Capture the cell that displays the provided text and extract its (X, Y) central coordinate. 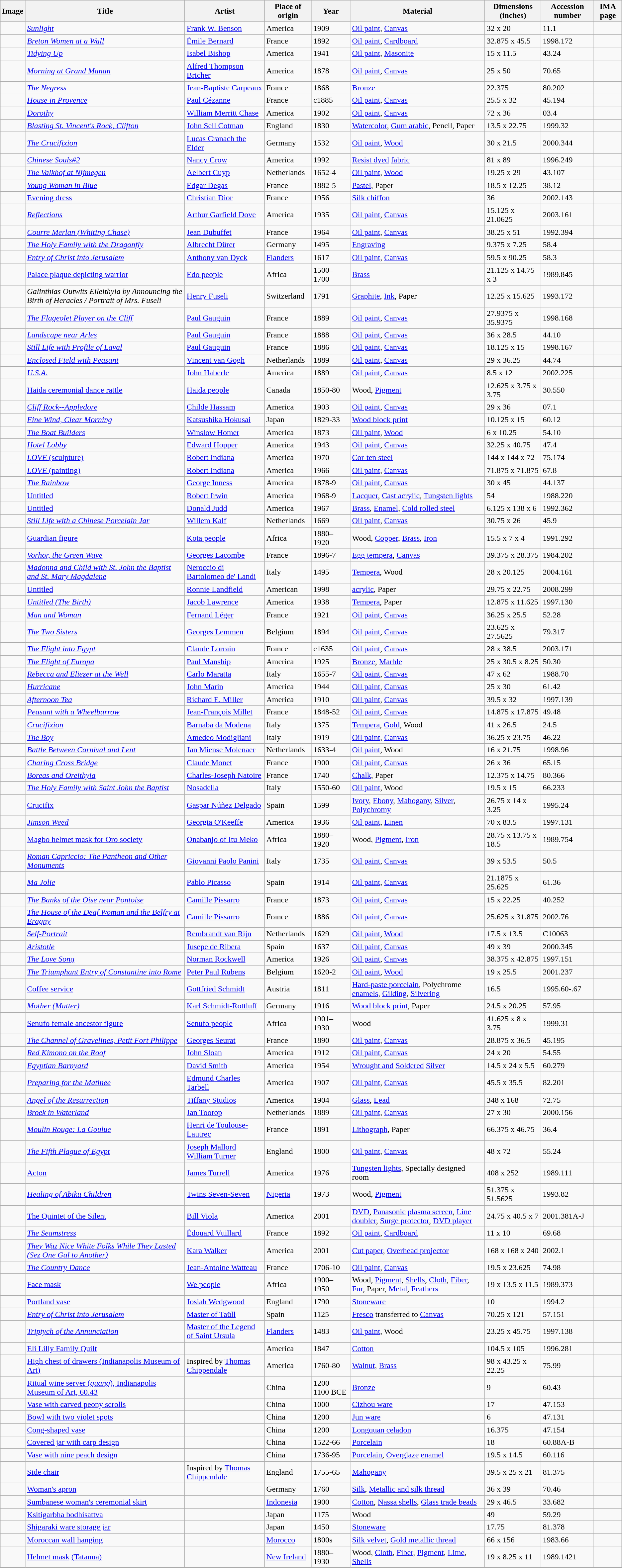
61.42 (568, 687)
Nigeria (288, 1194)
24.5 (568, 725)
1000 (331, 1404)
The House of the Deaf Woman and the Belfry at Eragny (105, 917)
Jan Miense Molenaer (225, 750)
1997.138 (568, 1331)
John Sloan (225, 1053)
12.25 x 15.625 (513, 296)
Material (417, 11)
1983.66 (568, 1540)
1890 (331, 1040)
30.75 x 26 (513, 521)
16 x 21.75 (513, 750)
19.5 x 23.625 (513, 1267)
18.125 x 15 (513, 347)
51.375 x 51.5625 (513, 1194)
50.30 (568, 661)
DVD, Panasonic plasma screen, Line doubler, Surge protector, DVD player (417, 1216)
Georges Lemmen (225, 632)
Edgar Degas (225, 185)
William Merritt Chase (225, 113)
Moulin Rouge: La Goulue (105, 1129)
1989.1421 (568, 1557)
66 x 156 (513, 1540)
58.3 (568, 257)
Karl Schmidt-Rottluff (225, 1006)
1847 (331, 1348)
16.375 (513, 1430)
The Love Song (105, 959)
The Fifth Plague of Egypt (105, 1151)
Artist (225, 11)
Cotton (417, 1348)
29 x 46.5 (513, 1502)
Fresco transferred to Canvas (417, 1314)
23.25 x 45.75 (513, 1331)
15 x 11.5 (513, 53)
1976 (331, 1173)
1880–1930 (331, 1557)
Pastel, Paper (417, 185)
Nosadella (225, 788)
70.65 (568, 70)
2000.345 (568, 947)
1968-9 (331, 496)
Charing Cross Bridge (105, 763)
Lacquer, Cast acrylic, Tungsten lights (417, 496)
Still Life with Profile of Laval (105, 347)
Georges Seurat (225, 1040)
39 x 53.5 (513, 861)
66.375 x 46.75 (513, 1129)
Alfred Thompson Bricher (225, 70)
07.1 (568, 407)
15 x 22.25 (513, 900)
Place of origin (288, 11)
New Ireland (288, 1557)
Kota people (225, 538)
1941 (331, 53)
38.375 x 42.875 (513, 959)
They Waz Nice White Folks While They Lasted (Sez One Gal to Another) (105, 1250)
2002.1 (568, 1250)
1936 (331, 822)
Angel of the Resurrection (105, 1100)
6 x 10.25 (513, 432)
Donald Judd (225, 508)
17.75 (513, 1527)
1935 (331, 215)
36.25 x 25.5 (513, 614)
1989.754 (568, 839)
38.25 x 51 (513, 232)
1988.220 (568, 496)
36 x 39 (513, 1489)
Cliff Rock--Appledore (105, 407)
1800 (331, 1151)
13.5 x 22.75 (513, 126)
23.625 x 27.5625 (513, 632)
1450 (331, 1527)
54.55 (568, 1053)
Frank W. Benson (225, 28)
65.15 (568, 763)
30 x 21.5 (513, 143)
1740 (331, 775)
1996.281 (568, 1348)
72 x 36 (513, 113)
1938 (331, 602)
1200–1100 BCE (331, 1387)
The Boat Builders (105, 432)
1125 (331, 1314)
1891 (331, 1129)
Roman Capriccio: The Pantheon and Other Monuments (105, 861)
Oil paint, Masonite (417, 53)
28.875 x 36.5 (513, 1040)
Morocco (288, 1540)
Face mask (105, 1285)
38.12 (568, 185)
Tempera, Wood (417, 572)
30 x 45 (513, 483)
Moroccan wall hanging (105, 1540)
Watercolor, Gum arabic, Pencil, Paper (417, 126)
19.5 x 15 (513, 788)
Year (331, 11)
2004.161 (568, 572)
75.99 (568, 1366)
1966 (331, 470)
19 x 13.5 x 11.5 (513, 1285)
Blasting St. Vincent's Rock, Clifton (105, 126)
Crucifixion (105, 725)
Vorhor, the Green Wave (105, 555)
1992.362 (568, 508)
45.194 (568, 100)
Cong-shaped vase (105, 1430)
Isabel Bishop (225, 53)
29 x 36 (513, 407)
Georges Lacombe (225, 555)
Graphite, Ink, Paper (417, 296)
25.625 x 31.875 (513, 917)
36 x 28.5 (513, 335)
47.4 (568, 445)
32.25 x 40.75 (513, 445)
Woman's apron (105, 1489)
David Smith (225, 1065)
Vincent van Gogh (225, 360)
The Negress (105, 88)
Peasant with a Wheelbarrow (105, 712)
1760 (331, 1489)
39.5 x 25 x 21 (513, 1472)
46.22 (568, 737)
32.875 x 45.5 (513, 41)
Édouard Vuillard (225, 1233)
We people (225, 1285)
Katsushika Hokusai (225, 419)
1483 (331, 1331)
1944 (331, 687)
The Flageolet Player on the Cliff (105, 318)
Switzerland (288, 296)
71.875 x 71.875 (513, 470)
Jusepe de Ribera (225, 947)
72.75 (568, 1100)
Red Kimono on the Roof (105, 1053)
Hurricane (105, 687)
Still Life with a Chinese Porcelain Jar (105, 521)
1907 (331, 1083)
1999.31 (568, 1023)
47.154 (568, 1430)
Magbo helmet mask for Oro society (105, 839)
Tidying Up (105, 53)
Edward Hopper (225, 445)
70.25 x 121 (513, 1314)
1998.167 (568, 347)
1617 (331, 257)
47 x 62 (513, 674)
Georgia O'Keeffe (225, 822)
19 x 25.5 (513, 972)
Gottfried Schmidt (225, 989)
Mahogany (417, 1472)
Wood block print (417, 419)
Richard E. Miller (225, 699)
Breton Women at a Wall (105, 41)
Morning at Grand Manan (105, 70)
74.98 (568, 1267)
29.75 x 22.75 (513, 589)
Evening dress (105, 198)
Bowl with two violet spots (105, 1417)
19 x 8.25 x 11 (513, 1557)
LOVE (painting) (105, 470)
1900–1950 (331, 1285)
U.S.A. (105, 373)
Silk velvet, Gold metallic thread (417, 1540)
45.5 x 35.5 (513, 1083)
27.9375 x 35.9375 (513, 318)
Accession number (568, 11)
Giovanni Paolo Panini (225, 861)
1943 (331, 445)
2003.161 (568, 215)
39.5 x 32 (513, 699)
19.25 x 29 (513, 172)
Peter Paul Rubens (225, 972)
44.10 (568, 335)
Josiah Wedgwood (225, 1302)
14.875 x 17.875 (513, 712)
2001.381A-J (568, 1216)
24.75 x 40.5 x 7 (513, 1216)
1878 (331, 70)
1706-10 (331, 1267)
18.5 x 12.25 (513, 185)
Wood, Cloth, Fiber, Pigment, Lime, Shells (417, 1557)
1997.139 (568, 699)
50.5 (568, 861)
Norman Rockwell (225, 959)
Enclosed Field with Peasant (105, 360)
1989.373 (568, 1285)
Dimensions (inches) (513, 11)
33.682 (568, 1502)
Self-Portrait (105, 934)
Henry Fuseli (225, 296)
Claude Monet (225, 763)
40.252 (568, 900)
1894 (331, 632)
70.46 (568, 1489)
The Holy Family with Saint John the Baptist (105, 788)
Vase with nine peach design (105, 1455)
c1635 (331, 649)
1848-52 (331, 712)
Winslow Homer (225, 432)
Jimson Weed (105, 822)
1755-65 (331, 1472)
16.5 (513, 989)
Man and Woman (105, 614)
The Triumphant Entry of Constantine into Rome (105, 972)
Ksitigarbha bodhisattva (105, 1515)
30.550 (568, 390)
The Two Sisters (105, 632)
The Country Dance (105, 1267)
The Valkhof at Nijmegen (105, 172)
Egyptian Barnyard (105, 1065)
75.174 (568, 458)
1830 (331, 126)
Fernand Léger (225, 614)
Sunlight (105, 28)
28 x 38.5 (513, 649)
24 x 20 (513, 1053)
1637 (331, 947)
Haida ceremonial dance rattle (105, 390)
Image (13, 11)
1967 (331, 508)
Untitled (The Birth) (105, 602)
1901–1930 (331, 1023)
Brass, Enamel, Cold rolled steel (417, 508)
44.74 (568, 360)
Covered jar with carp design (105, 1442)
Chinese Souls#2 (105, 160)
1850-80 (331, 390)
12.375 x 14.75 (513, 775)
Hard-paste porcelain, Polychrome enamels, Gilding, Silvering (417, 989)
1175 (331, 1515)
Canada (288, 390)
32 x 20 (513, 28)
Title (105, 11)
Young Woman in Blue (105, 185)
03.4 (568, 113)
American (288, 589)
Onabanjo of Itu Meko (225, 839)
81 x 89 (513, 160)
Jean-François Millet (225, 712)
8.5 x 12 (513, 373)
1655-7 (331, 674)
1995.24 (568, 805)
Amedeo Modigliani (225, 737)
59.29 (568, 1515)
66.233 (568, 788)
Paul Manship (225, 661)
Longquan celadon (417, 1430)
1916 (331, 1006)
2002.76 (568, 917)
Childe Hassam (225, 407)
2000.344 (568, 143)
Lithograph, Paper (417, 1129)
22.375 (513, 88)
Resist dyed fabric (417, 160)
1973 (331, 1194)
1970 (331, 458)
1989.111 (568, 1173)
Crucifix (105, 805)
Reflections (105, 215)
25 x 30 (513, 687)
Egg tempera, Canvas (417, 555)
Helmet mask (Tatanua) (105, 1557)
Bronze, Marble (417, 661)
21.125 x 14.75 x 3 (513, 274)
The Channel of Gravelines, Petit Fort Philippe (105, 1040)
Portland vase (105, 1302)
1991.292 (568, 538)
1994.2 (568, 1302)
Robert Irwin (225, 496)
Triptych of the Annunciation (105, 1331)
Paul Cézanne (225, 100)
1882-5 (331, 185)
6.125 x 138 x 6 (513, 508)
1902 (331, 113)
Acton (105, 1173)
Émile Bernard (225, 41)
57.151 (568, 1314)
19.5 x 14.5 (513, 1455)
The Quintet of the Silent (105, 1216)
28 x 20.125 (513, 572)
Courre Merlan (Whiting Chase) (105, 232)
24.5 x 20.25 (513, 1006)
1998 (331, 589)
c1885 (331, 100)
Tungsten lights, Specially designed room (417, 1173)
John Marin (225, 687)
Cut paper, Overhead projector (417, 1250)
60.43 (568, 1387)
29 x 36.25 (513, 360)
1522-66 (331, 1442)
1996.249 (568, 160)
1909 (331, 28)
Vase with carved peony scrolls (105, 1404)
Christian Dior (225, 198)
The Rainbow (105, 483)
Chalk, Paper (417, 775)
44.137 (568, 483)
10.125 x 15 (513, 419)
Sumbanese woman's ceremonial skirt (105, 1502)
High chest of drawers (Indianapolis Museum of Art) (105, 1366)
1914 (331, 882)
1995.60-.67 (568, 989)
1984.202 (568, 555)
1993.82 (568, 1194)
1791 (331, 296)
1997.130 (568, 602)
1550-60 (331, 788)
60.279 (568, 1065)
Palace plaque depicting warrior (105, 274)
36.25 x 23.75 (513, 737)
11.1 (568, 28)
Charles-Joseph Natoire (225, 775)
1956 (331, 198)
49 (513, 1515)
60.12 (568, 419)
1878-9 (331, 483)
Walnut, Brass (417, 1366)
Bill Viola (225, 1216)
Tempera, Gold, Wood (417, 725)
18 (513, 1442)
Tempera, Paper (417, 602)
James Turrell (225, 1173)
George Inness (225, 483)
Afternoon Tea (105, 699)
Side chair (105, 1472)
6 (513, 1417)
The Banks of the Oise near Pontoise (105, 900)
12.875 x 11.625 (513, 602)
Hotel Lobby (105, 445)
15.5 x 7 x 4 (513, 538)
Shigaraki ware storage jar (105, 1527)
Silk, Metallic and silk thread (417, 1489)
LOVE (sculpture) (105, 458)
Master of Taüll (225, 1314)
12.625 x 3.75 x 3.75 (513, 390)
Glass, Lead (417, 1100)
Edo people (225, 274)
41.625 x 8 x 3.75 (513, 1023)
168 x 168 x 240 (513, 1250)
2001.237 (568, 972)
1999.32 (568, 126)
The Holy Family with the Dragonfly (105, 245)
59.5 x 90.25 (513, 257)
48 x 72 (513, 1151)
Preparing for the Matinee (105, 1083)
54.10 (568, 432)
Aelbert Cuyp (225, 172)
1964 (331, 232)
49 x 39 (513, 947)
1989.845 (568, 274)
Edmund Charles Tarbell (225, 1083)
Austria (288, 989)
Ronnie Landfield (225, 589)
Twins Seven-Seven (225, 1194)
2002.225 (568, 373)
14.5 x 24 x 5.5 (513, 1065)
60.88A-B (568, 1442)
Senufo female ancestor figure (105, 1023)
Rebecca and Eliezer at the Well (105, 674)
81.375 (568, 1472)
1910 (331, 699)
Gaspar Núñez Delgado (225, 805)
Ivory, Ebony, Mahogany, Silver, Polychromy (417, 805)
9 (513, 1387)
1954 (331, 1065)
Lucas Cranach the Elder (225, 143)
80.366 (568, 775)
Master of the Legend of Saint Ursula (225, 1331)
Cizhou ware (417, 1404)
1532 (331, 143)
15.125 x 21.0625 (513, 215)
1620-2 (331, 972)
36 (513, 198)
69.68 (568, 1233)
Porcelain (417, 1442)
41 x 26.5 (513, 725)
Jan Toorop (225, 1112)
60.116 (568, 1455)
Coffee service (105, 989)
1904 (331, 1100)
Aristotle (105, 947)
Cotton, Nassa shells, Glass trade beads (417, 1502)
61.36 (568, 882)
Wood, Pigment, Shells, Cloth, Fiber, Fur, Paper, Metal, Feathers (417, 1285)
1921 (331, 614)
Madonna and Child with St. John the Baptist and St. Mary Magdalene (105, 572)
Indonesia (288, 1502)
Tiffany Studios (225, 1100)
Galinthias Outwits Eileithyia by Announcing the Birth of Heracles / Portrait of Mrs. Fuseli (105, 296)
1800s (331, 1540)
Battle Between Carnival and Lent (105, 750)
Boreas and Oreithyia (105, 775)
The Boy (105, 737)
Engraving (417, 245)
Rembrandt van Rijn (225, 934)
1868 (331, 88)
2003.171 (568, 649)
43.24 (568, 53)
27 x 30 (513, 1112)
IMA page (608, 11)
1988.70 (568, 674)
25 x 30.5 x 8.25 (513, 661)
The Seamstress (105, 1233)
Jean-Antoine Watteau (225, 1267)
Arthur Garfield Dove (225, 215)
Ma Jolie (105, 882)
Carlo Maratta (225, 674)
Mother (Mutter) (105, 1006)
1998.96 (568, 750)
Senufo people (225, 1023)
acrylic, Paper (417, 589)
1925 (331, 661)
45.195 (568, 1040)
Anthony van Dyck (225, 257)
Kara Walker (225, 1250)
408 x 252 (513, 1173)
Albrecht Dürer (225, 245)
Jun ware (417, 1417)
2002.143 (568, 198)
Dorothy (105, 113)
Wrought and Soldered Silver (417, 1065)
Silk chiffon (417, 198)
Henri de Toulouse-Lautrec (225, 1129)
1912 (331, 1053)
17 (513, 1404)
70 x 83.5 (513, 822)
Wood, Copper, Brass, Iron (417, 538)
25 x 50 (513, 70)
45.9 (568, 521)
Jacob Lawrence (225, 602)
1829-33 (331, 419)
10 (513, 1302)
47.131 (568, 1417)
Pablo Picasso (225, 882)
1633-4 (331, 750)
67.8 (568, 470)
Wood block print, Paper (417, 1006)
1629 (331, 934)
49.48 (568, 712)
Jean-Baptiste Carpeaux (225, 88)
9.375 x 7.25 (513, 245)
1375 (331, 725)
1735 (331, 861)
1903 (331, 407)
79.317 (568, 632)
80.202 (568, 88)
1736-95 (331, 1455)
52.28 (568, 614)
Jean Dubuffet (225, 232)
47.153 (568, 1404)
Neroccio di Bartolomeo de' Landi (225, 572)
Barnaba da Modena (225, 725)
1599 (331, 805)
1811 (331, 989)
1888 (331, 335)
1992.394 (568, 232)
1760-80 (331, 1366)
Cor-ten steel (417, 458)
The Flight into Egypt (105, 649)
82.201 (568, 1083)
1998.172 (568, 41)
58.4 (568, 245)
2000.156 (568, 1112)
The Crucifixion (105, 143)
1998.168 (568, 318)
26 x 36 (513, 763)
21.1875 x 25.625 (513, 882)
17.5 x 13.5 (513, 934)
1926 (331, 959)
81.378 (568, 1527)
Wood, Pigment, Iron (417, 839)
Haida people (225, 390)
1997.151 (568, 959)
C10063 (568, 934)
Joseph Mallord William Turner (225, 1151)
348 x 168 (513, 1100)
Eli Lilly Family Quilt (105, 1348)
1790 (331, 1302)
House in Provence (105, 100)
1997.131 (568, 822)
25.5 x 32 (513, 100)
39.375 x 28.375 (513, 555)
55.24 (568, 1151)
1919 (331, 737)
The Flight of Europa (105, 661)
28.75 x 13.75 x 18.5 (513, 839)
Fine Wind, Clear Morning (105, 419)
Brass (417, 274)
Porcelain, Overglaze enamel (417, 1455)
26.75 x 14 x 3.25 (513, 805)
Willem Kalf (225, 521)
43.107 (568, 172)
36.4 (568, 1129)
Oil paint, Linen (417, 822)
1896-7 (331, 555)
98 x 43.25 x 22.25 (513, 1366)
104.5 x 105 (513, 1348)
2008.299 (568, 589)
1500–1700 (331, 274)
Ritual wine server (guang), Indianapolis Museum of Art, 60.43 (105, 1387)
Landscape near Arles (105, 335)
144 x 144 x 72 (513, 458)
1669 (331, 521)
John Sell Cotman (225, 126)
Nancy Crow (225, 160)
Healing of Abiku Children (105, 1194)
Broek in Waterland (105, 1112)
1992 (331, 160)
1993.172 (568, 296)
11 x 10 (513, 1233)
Claude Lorrain (225, 649)
57.95 (568, 1006)
1652-4 (331, 172)
John Haberle (225, 373)
Guardian figure (105, 538)
54 (513, 496)
